Search for the cell housing the specified text and yield its (x, y) center coordinate. 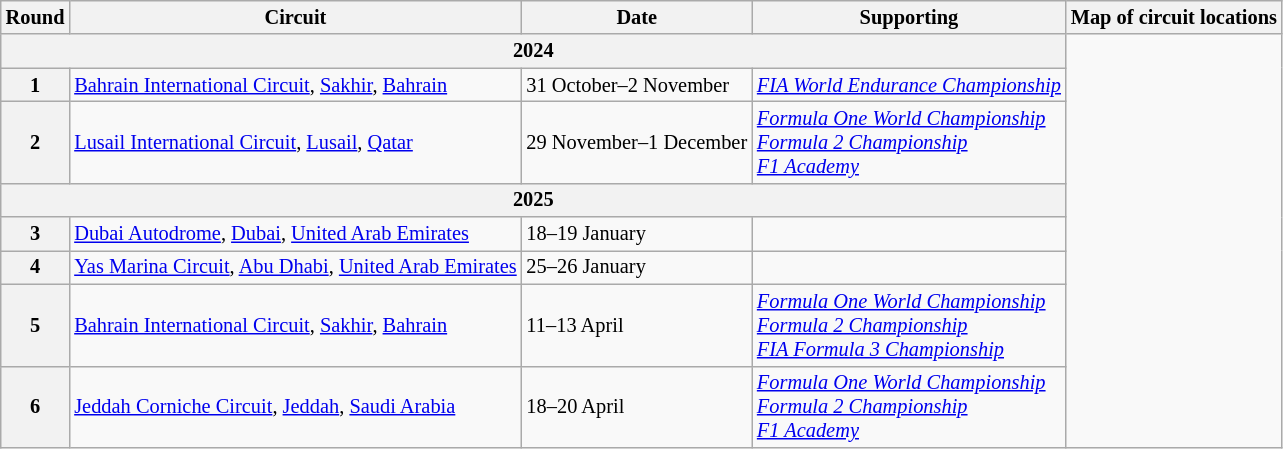
Supporting (909, 17)
1 (36, 85)
31 October–2 November (637, 85)
Dubai Autodrome, Dubai, United Arab Emirates (295, 234)
18–19 January (637, 234)
5 (36, 325)
2024 (534, 51)
25–26 January (637, 267)
Circuit (295, 17)
Date (637, 17)
Formula One World ChampionshipFormula 2 ChampionshipFIA Formula 3 Championship (909, 325)
29 November–1 December (637, 142)
4 (36, 267)
2 (36, 142)
Jeddah Corniche Circuit, Jeddah, Saudi Arabia (295, 407)
3 (36, 234)
2025 (534, 200)
Yas Marina Circuit, Abu Dhabi, United Arab Emirates (295, 267)
6 (36, 407)
Round (36, 17)
11–13 April (637, 325)
FIA World Endurance Championship (909, 85)
Lusail International Circuit, Lusail, Qatar (295, 142)
18–20 April (637, 407)
Map of circuit locations (1174, 17)
